Scan for the cell matching the given text and deliver its (X, Y) coordinate at center. 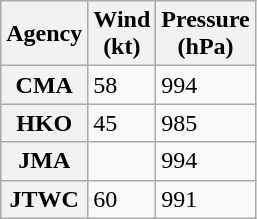
Pressure(hPa) (206, 34)
991 (206, 199)
CMA (44, 85)
60 (122, 199)
Wind(kt) (122, 34)
Agency (44, 34)
985 (206, 123)
JTWC (44, 199)
HKO (44, 123)
58 (122, 85)
45 (122, 123)
JMA (44, 161)
